For the text-containing cell, return its midpoint in [x, y] coordinate format. 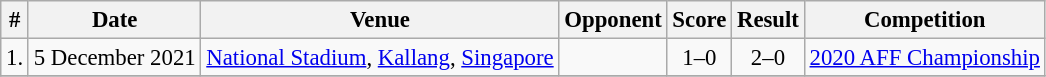
Competition [924, 20]
2–0 [768, 58]
1–0 [700, 58]
Score [700, 20]
5 December 2021 [114, 58]
Date [114, 20]
1. [15, 58]
National Stadium, Kallang, Singapore [380, 58]
Opponent [613, 20]
Venue [380, 20]
Result [768, 20]
2020 AFF Championship [924, 58]
# [15, 20]
